Provide the (X, Y) coordinate of the cell's center where the given text is located.  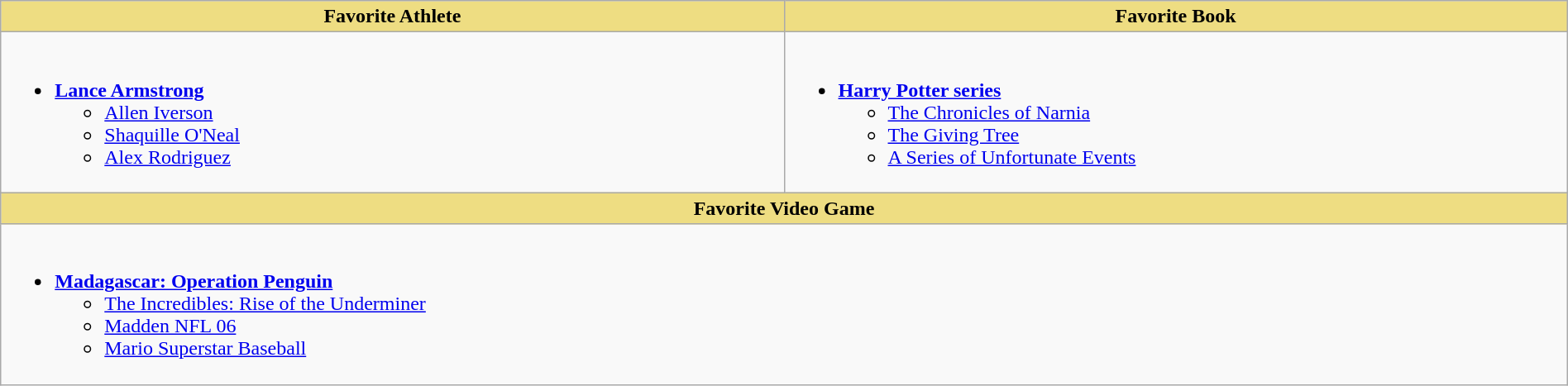
Lance ArmstrongAllen IversonShaquille O'NealAlex Rodriguez (392, 112)
Favorite Video Game (784, 208)
Harry Potter seriesThe Chronicles of NarniaThe Giving TreeA Series of Unfortunate Events (1176, 112)
Madagascar: Operation PenguinThe Incredibles: Rise of the UnderminerMadden NFL 06Mario Superstar Baseball (784, 304)
Favorite Athlete (392, 17)
Favorite Book (1176, 17)
